For the text-containing cell, return its midpoint in (X, Y) coordinate format. 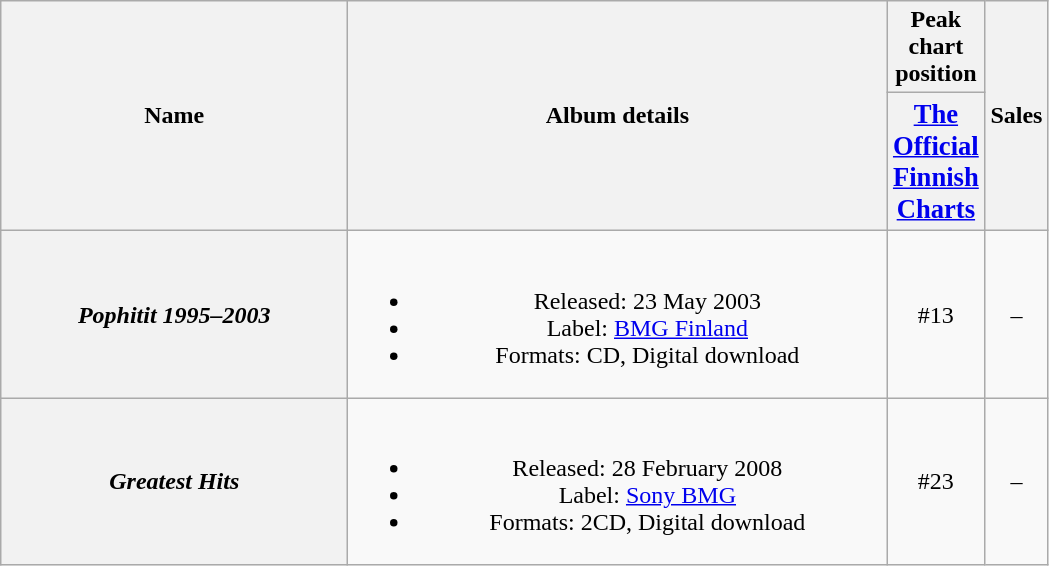
Pophitit 1995–2003 (174, 314)
The Official Finnish Charts (936, 162)
Album details (618, 116)
Peak chart position (936, 47)
#23 (936, 482)
Released: 28 February 2008Label: Sony BMGFormats: 2CD, Digital download (618, 482)
Name (174, 116)
Sales (1016, 116)
#13 (936, 314)
Released: 23 May 2003Label: BMG FinlandFormats: CD, Digital download (618, 314)
Greatest Hits (174, 482)
